Detect which cell encompasses the target text, then output its [x, y] center coordinate. 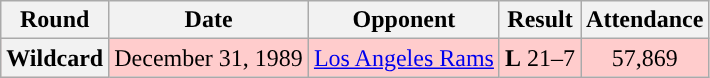
57,869 [645, 58]
December 31, 1989 [209, 58]
Wildcard [55, 58]
Los Angeles Rams [404, 58]
L 21–7 [540, 58]
Attendance [645, 20]
Date [209, 20]
Round [55, 20]
Result [540, 20]
Opponent [404, 20]
